For the text-containing cell, return its midpoint in [X, Y] coordinate format. 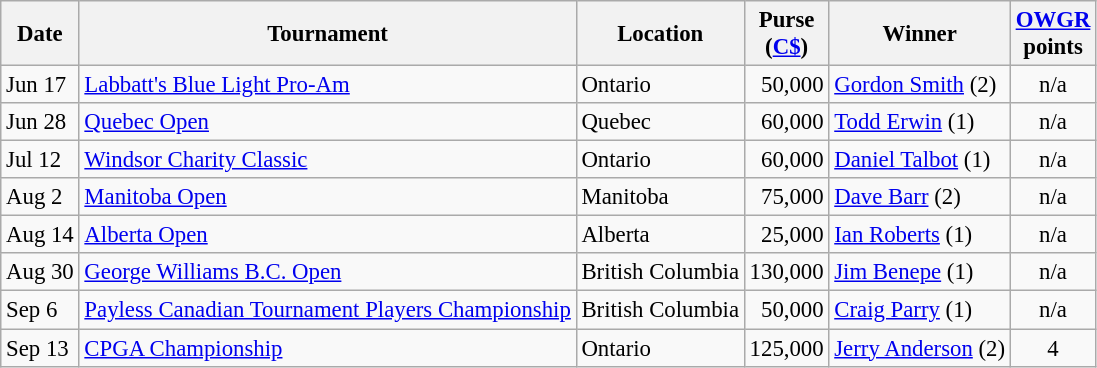
CPGA Championship [328, 348]
Tournament [328, 34]
Aug 30 [40, 273]
Jul 12 [40, 160]
Labbatt's Blue Light Pro-Am [328, 85]
4 [1052, 348]
Ian Roberts (1) [920, 235]
Gordon Smith (2) [920, 85]
Jun 28 [40, 122]
75,000 [786, 197]
130,000 [786, 273]
Jim Benepe (1) [920, 273]
25,000 [786, 235]
Windsor Charity Classic [328, 160]
Purse(C$) [786, 34]
Payless Canadian Tournament Players Championship [328, 310]
Jun 17 [40, 85]
Quebec [660, 122]
Todd Erwin (1) [920, 122]
Manitoba Open [328, 197]
Dave Barr (2) [920, 197]
Daniel Talbot (1) [920, 160]
Sep 13 [40, 348]
Alberta Open [328, 235]
125,000 [786, 348]
Aug 2 [40, 197]
Craig Parry (1) [920, 310]
Location [660, 34]
Alberta [660, 235]
Jerry Anderson (2) [920, 348]
Manitoba [660, 197]
Sep 6 [40, 310]
George Williams B.C. Open [328, 273]
Winner [920, 34]
Date [40, 34]
Aug 14 [40, 235]
Quebec Open [328, 122]
OWGRpoints [1052, 34]
